For the text-containing cell, return its midpoint in (X, Y) coordinate format. 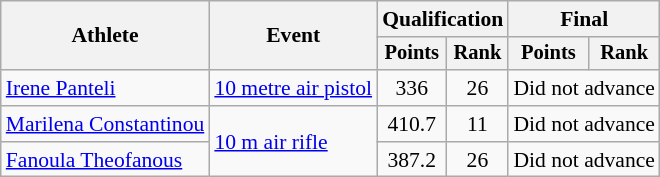
336 (412, 88)
Marilena Constantinou (106, 124)
26 (477, 88)
10 metre air pistol (293, 88)
10 m air rifle (293, 142)
Event (293, 36)
Qualification (442, 19)
11 (477, 124)
Irene Panteli (106, 88)
Athlete (106, 36)
Final (584, 19)
410.7 (412, 124)
